From the cell containing the given text, extract its center point as [x, y] coordinate. 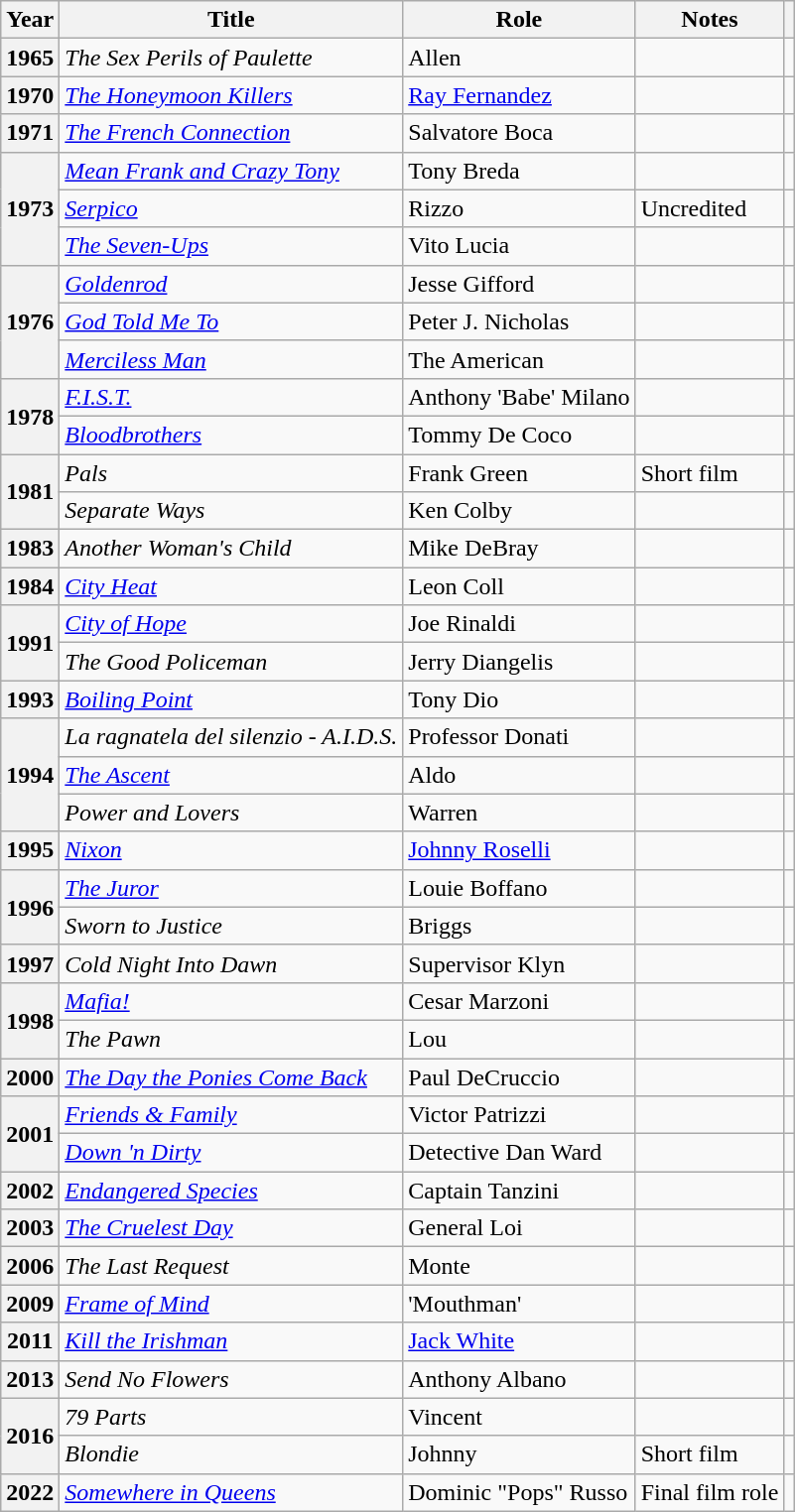
Uncredited [710, 208]
Another Woman's Child [231, 549]
Peter J. Nicholas [519, 321]
1998 [30, 1020]
Frank Green [519, 473]
1995 [30, 850]
Notes [710, 20]
1981 [30, 492]
Anthony Albano [519, 1379]
2003 [30, 1228]
City of Hope [231, 624]
Monte [519, 1266]
1973 [30, 208]
City Heat [231, 586]
Final film role [710, 1492]
Mafia! [231, 1001]
The Seven-Ups [231, 246]
God Told Me To [231, 321]
Goldenrod [231, 284]
2011 [30, 1341]
Title [231, 20]
The Honeymoon Killers [231, 95]
2000 [30, 1076]
1993 [30, 699]
Cold Night Into Dawn [231, 963]
1997 [30, 963]
'Mouthman' [519, 1304]
Cesar Marzoni [519, 1001]
1965 [30, 58]
2009 [30, 1304]
The Sex Perils of Paulette [231, 58]
1971 [30, 133]
Friends & Family [231, 1115]
The Good Policeman [231, 662]
Jesse Gifford [519, 284]
Dominic "Pops" Russo [519, 1492]
Sworn to Justice [231, 926]
Vito Lucia [519, 246]
The Cruelest Day [231, 1228]
Tommy De Coco [519, 435]
Mike DeBray [519, 549]
Louie Boffano [519, 888]
Year [30, 20]
Joe Rinaldi [519, 624]
2016 [30, 1436]
2022 [30, 1492]
1984 [30, 586]
Lou [519, 1039]
Captain Tanzini [519, 1191]
Frame of Mind [231, 1304]
Bloodbrothers [231, 435]
Aldo [519, 775]
Salvatore Boca [519, 133]
Rizzo [519, 208]
1976 [30, 321]
Separate Ways [231, 511]
The American [519, 359]
Boiling Point [231, 699]
Briggs [519, 926]
Kill the Irishman [231, 1341]
The Last Request [231, 1266]
Down 'n Dirty [231, 1153]
Nixon [231, 850]
Serpico [231, 208]
Jack White [519, 1341]
Blondie [231, 1454]
1996 [30, 907]
La ragnatela del silenzio - A.I.D.S. [231, 737]
The French Connection [231, 133]
Power and Lovers [231, 813]
Leon Coll [519, 586]
Mean Frank and Crazy Tony [231, 171]
The Juror [231, 888]
2013 [30, 1379]
2001 [30, 1134]
Allen [519, 58]
General Loi [519, 1228]
1978 [30, 416]
Detective Dan Ward [519, 1153]
Anthony 'Babe' Milano [519, 397]
Professor Donati [519, 737]
Vincent [519, 1417]
79 Parts [231, 1417]
Merciless Man [231, 359]
F.I.S.T. [231, 397]
Somewhere in Queens [231, 1492]
1991 [30, 643]
Johnny [519, 1454]
Ken Colby [519, 511]
1994 [30, 775]
Tony Dio [519, 699]
The Day the Ponies Come Back [231, 1076]
2006 [30, 1266]
Send No Flowers [231, 1379]
Jerry Diangelis [519, 662]
Pals [231, 473]
2002 [30, 1191]
1983 [30, 549]
1970 [30, 95]
Supervisor Klyn [519, 963]
Tony Breda [519, 171]
Johnny Roselli [519, 850]
Role [519, 20]
Paul DeCruccio [519, 1076]
Ray Fernandez [519, 95]
Endangered Species [231, 1191]
The Pawn [231, 1039]
The Ascent [231, 775]
Warren [519, 813]
Victor Patrizzi [519, 1115]
